Scan for the cell matching the given text and deliver its [X, Y] coordinate at center. 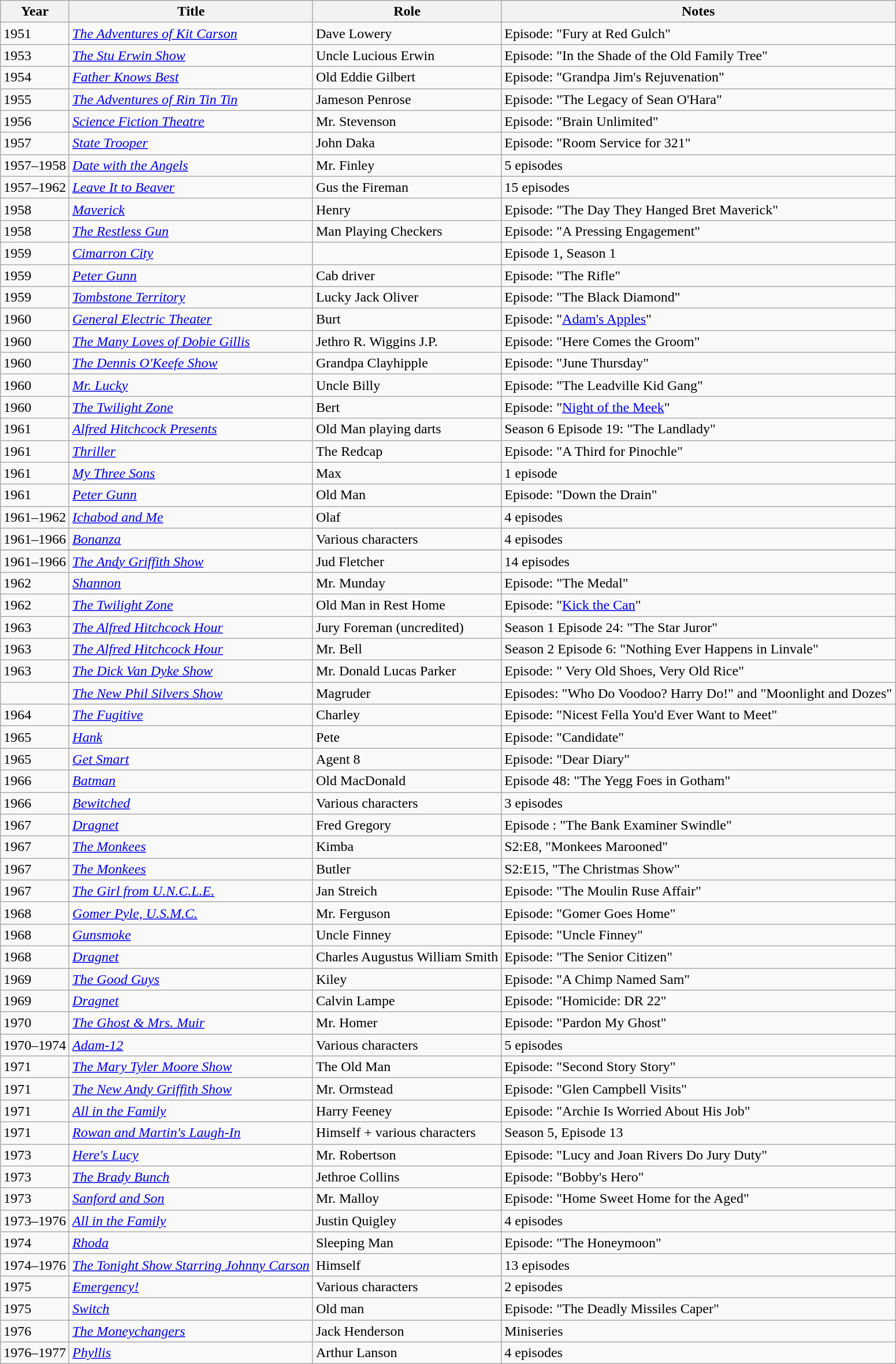
The Ghost & Mrs. Muir [191, 1023]
Bonanza [191, 539]
Gus the Fireman [407, 187]
14 episodes [698, 561]
Himself [407, 1265]
Pete [407, 737]
Jan Streich [407, 891]
Episode : "The Bank Examiner Swindle" [698, 825]
1 episode [698, 473]
Charles Augustus William Smith [407, 957]
Episode: "Fury at Red Gulch" [698, 34]
Jack Henderson [407, 1330]
1955 [35, 99]
Episode: "The Leadville Kid Gang" [698, 385]
1954 [35, 77]
Old MacDonald [407, 781]
S2:E15, "The Christmas Show" [698, 869]
The Andy Griffith Show [191, 561]
Episode: "The Deadly Missiles Caper" [698, 1309]
1961–1962 [35, 517]
Episode: "Uncle Finney" [698, 935]
Episode: "A Chimp Named Sam" [698, 979]
General Electric Theater [191, 319]
Olaf [407, 517]
Batman [191, 781]
Mr. Bell [407, 649]
The Old Man [407, 1067]
Charley [407, 715]
Calvin Lampe [407, 1001]
1956 [35, 121]
Old Man in Rest Home [407, 605]
Episodes: "Who Do Voodoo? Harry Do!" and "Moonlight and Dozes" [698, 693]
Season 6 Episode 19: "The Landlady" [698, 429]
Episode: "A Third for Pinochle" [698, 451]
The Moneychangers [191, 1330]
The Many Loves of Dobie Gillis [191, 341]
Man Playing Checkers [407, 231]
Rhoda [191, 1243]
The Stu Erwin Show [191, 55]
The New Andy Griffith Show [191, 1089]
Episode: "The Moulin Ruse Affair" [698, 891]
Here's Lucy [191, 1155]
Episode: "Here Comes the Groom" [698, 341]
Mr. Stevenson [407, 121]
Harry Feeney [407, 1111]
Episode: "Gomer Goes Home" [698, 913]
Mr. Munday [407, 583]
Episode: "The Medal" [698, 583]
Uncle Billy [407, 385]
Rowan and Martin's Laugh-In [191, 1133]
Episode: "Adam's Apples" [698, 319]
The Good Guys [191, 979]
Episode: "Glen Campbell Visits" [698, 1089]
Episode: "The Black Diamond" [698, 298]
Season 2 Episode 6: "Nothing Ever Happens in Linvale" [698, 649]
The Brady Bunch [191, 1177]
Burt [407, 319]
Gunsmoke [191, 935]
1970–1974 [35, 1045]
Magruder [407, 693]
Episode: "Dear Diary" [698, 759]
Episode: "The Honeymoon" [698, 1243]
Bewitched [191, 803]
3 episodes [698, 803]
Shannon [191, 583]
Switch [191, 1309]
The Dick Van Dyke Show [191, 671]
Henry [407, 209]
Jethroe Collins [407, 1177]
Year [35, 12]
Uncle Finney [407, 935]
1976 [35, 1330]
Fred Gregory [407, 825]
Bert [407, 407]
Mr. Finley [407, 165]
Old Man playing darts [407, 429]
Episode 1, Season 1 [698, 253]
Mr. Malloy [407, 1199]
Episode: "Down the Drain" [698, 495]
Kimba [407, 847]
Himself + various characters [407, 1133]
Max [407, 473]
Agent 8 [407, 759]
Episode: "The Legacy of Sean O'Hara" [698, 99]
Episode: "Homicide: DR 22" [698, 1001]
1957 [35, 143]
Old man [407, 1309]
Episode: "Grandpa Jim's Rejuvenation" [698, 77]
Episode: "Home Sweet Home for the Aged" [698, 1199]
Cimarron City [191, 253]
1957–1958 [35, 165]
2 episodes [698, 1287]
1957–1962 [35, 187]
Role [407, 12]
Season 1 Episode 24: "The Star Juror" [698, 627]
Get Smart [191, 759]
Episode: "Bobby's Hero" [698, 1177]
Thriller [191, 451]
The Dennis O'Keefe Show [191, 363]
The Mary Tyler Moore Show [191, 1067]
John Daka [407, 143]
Lucky Jack Oliver [407, 298]
Sleeping Man [407, 1243]
1973–1976 [35, 1221]
13 episodes [698, 1265]
1974–1976 [35, 1265]
Episode: "Brain Unlimited" [698, 121]
Notes [698, 12]
Episode: "Room Service for 321" [698, 143]
1976–1977 [35, 1353]
Old Eddie Gilbert [407, 77]
Episode: "Archie Is Worried About His Job" [698, 1111]
Butler [407, 869]
The Redcap [407, 451]
Episode: "Candidate" [698, 737]
The New Phil Silvers Show [191, 693]
Jameson Penrose [407, 99]
Old Man [407, 495]
Episode: "Lucy and Joan Rivers Do Jury Duty" [698, 1155]
Episode: "Kick the Can" [698, 605]
Kiley [407, 979]
Title [191, 12]
Cab driver [407, 276]
Leave It to Beaver [191, 187]
Gomer Pyle, U.S.M.C. [191, 913]
Episode: "In the Shade of the Old Family Tree" [698, 55]
The Girl from U.N.C.L.E. [191, 891]
Justin Quigley [407, 1221]
Episode 48: "The Yegg Foes in Gotham" [698, 781]
Ichabod and Me [191, 517]
Episode: "Pardon My Ghost" [698, 1023]
Sanford and Son [191, 1199]
Episode: "The Rifle" [698, 276]
Jud Fletcher [407, 561]
Jethro R. Wiggins J.P. [407, 341]
Grandpa Clayhipple [407, 363]
Alfred Hitchcock Presents [191, 429]
Episode: "A Pressing Engagement" [698, 231]
Season 5, Episode 13 [698, 1133]
Hank [191, 737]
Episode: "Night of the Meek" [698, 407]
Dave Lowery [407, 34]
Episode: " Very Old Shoes, Very Old Rice" [698, 671]
The Adventures of Rin Tin Tin [191, 99]
1974 [35, 1243]
1964 [35, 715]
Mr. Homer [407, 1023]
Date with the Angels [191, 165]
Mr. Ferguson [407, 913]
Episode: "The Day They Hanged Bret Maverick" [698, 209]
Jury Foreman (uncredited) [407, 627]
Science Fiction Theatre [191, 121]
Episode: "June Thursday" [698, 363]
1951 [35, 34]
My Three Sons [191, 473]
Episode: "Nicest Fella You'd Ever Want to Meet" [698, 715]
The Tonight Show Starring Johnny Carson [191, 1265]
Emergency! [191, 1287]
Miniseries [698, 1330]
Uncle Lucious Erwin [407, 55]
1970 [35, 1023]
Episode: "Second Story Story" [698, 1067]
The Fugitive [191, 715]
Phyllis [191, 1353]
Arthur Lanson [407, 1353]
Adam-12 [191, 1045]
Mr. Donald Lucas Parker [407, 671]
Mr. Ormstead [407, 1089]
The Restless Gun [191, 231]
1953 [35, 55]
Maverick [191, 209]
15 episodes [698, 187]
Mr. Lucky [191, 385]
Tombstone Territory [191, 298]
The Adventures of Kit Carson [191, 34]
S2:E8, "Monkees Marooned" [698, 847]
Episode: "The Senior Citizen" [698, 957]
Father Knows Best [191, 77]
Mr. Robertson [407, 1155]
State Trooper [191, 143]
